Identify which cell holds the provided text, then report its [x, y] central coordinate. 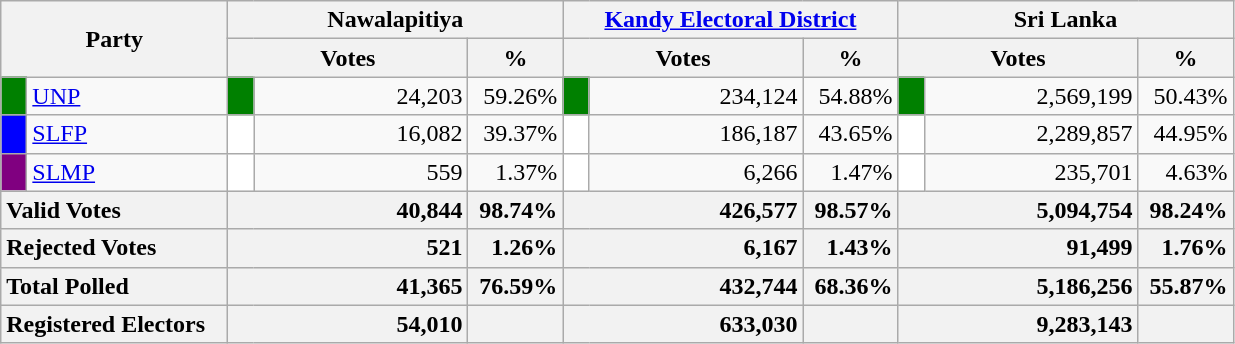
98.57% [850, 210]
4.63% [1186, 172]
Party [114, 39]
1.43% [850, 248]
Kandy Electoral District [730, 20]
1.37% [516, 172]
Nawalapitiya [396, 20]
1.47% [850, 172]
44.95% [1186, 134]
59.26% [516, 96]
9,283,143 [1018, 324]
2,289,857 [1031, 134]
Rejected Votes [114, 248]
54,010 [348, 324]
50.43% [1186, 96]
6,167 [683, 248]
6,266 [696, 172]
40,844 [348, 210]
54.88% [850, 96]
24,203 [361, 96]
1.26% [516, 248]
Registered Electors [114, 324]
Sri Lanka [1066, 20]
Valid Votes [114, 210]
98.74% [516, 210]
SLMP [128, 172]
39.37% [516, 134]
186,187 [696, 134]
UNP [128, 96]
559 [361, 172]
235,701 [1031, 172]
633,030 [683, 324]
68.36% [850, 286]
91,499 [1018, 248]
521 [348, 248]
98.24% [1186, 210]
426,577 [683, 210]
16,082 [361, 134]
76.59% [516, 286]
2,569,199 [1031, 96]
41,365 [348, 286]
5,186,256 [1018, 286]
55.87% [1186, 286]
5,094,754 [1018, 210]
1.76% [1186, 248]
43.65% [850, 134]
432,744 [683, 286]
234,124 [696, 96]
Total Polled [114, 286]
SLFP [128, 134]
